Scan for the cell matching the given text and deliver its (x, y) coordinate at center. 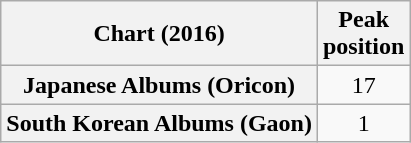
Japanese Albums (Oricon) (160, 85)
Chart (2016) (160, 34)
1 (363, 123)
South Korean Albums (Gaon) (160, 123)
17 (363, 85)
Peakposition (363, 34)
